Provide the [x, y] coordinate of the cell's center where the given text is located.  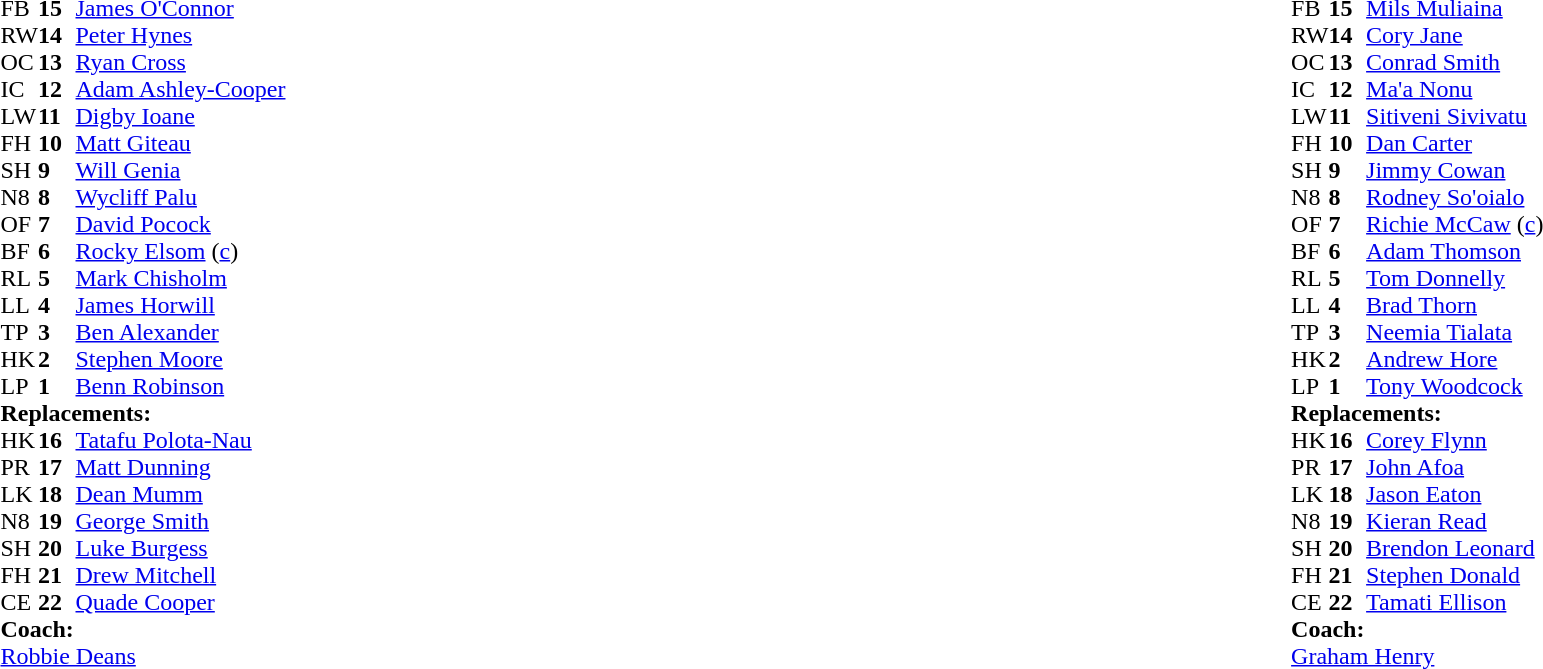
Sitiveni Sivivatu [1454, 116]
Brendon Leonard [1454, 548]
Will Genia [181, 170]
Luke Burgess [181, 548]
Matt Giteau [181, 144]
Drew Mitchell [181, 576]
Tom Donnelly [1454, 278]
Tatafu Polota-Nau [181, 440]
Neemia Tialata [1454, 332]
John Afoa [1454, 468]
Benn Robinson [181, 386]
Tony Woodcock [1454, 386]
Mark Chisholm [181, 278]
Tamati Ellison [1454, 602]
Jason Eaton [1454, 494]
Cory Jane [1454, 36]
Ben Alexander [181, 332]
Digby Ioane [181, 116]
Brad Thorn [1454, 306]
David Pocock [181, 224]
Corey Flynn [1454, 440]
James Horwill [181, 306]
Rocky Elsom (c) [181, 252]
Graham Henry [1417, 656]
Quade Cooper [181, 602]
Kieran Read [1454, 522]
Ma'a Nonu [1454, 90]
Adam Ashley-Cooper [181, 90]
Jimmy Cowan [1454, 170]
Robbie Deans [142, 656]
Stephen Donald [1454, 576]
Dean Mumm [181, 494]
Richie McCaw (c) [1454, 224]
Ryan Cross [181, 62]
Andrew Hore [1454, 360]
Peter Hynes [181, 36]
Wycliff Palu [181, 198]
George Smith [181, 522]
Conrad Smith [1454, 62]
Adam Thomson [1454, 252]
Matt Dunning [181, 468]
Dan Carter [1454, 144]
Stephen Moore [181, 360]
Rodney So'oialo [1454, 198]
